Find where the given text appears and provide that cell's center as [X, Y] coordinate. 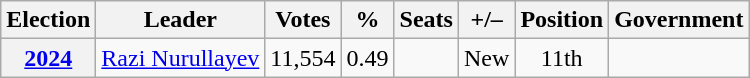
Position [562, 20]
Election [48, 20]
11th [562, 58]
Leader [180, 20]
11,554 [303, 58]
+/– [486, 20]
Government [679, 20]
2024 [48, 58]
Votes [303, 20]
0.49 [368, 58]
Seats [426, 20]
New [486, 58]
Razi Nurullayev [180, 58]
% [368, 20]
